Find where the given text appears and provide that cell's center as (X, Y) coordinate. 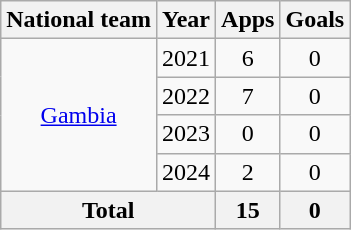
Gambia (79, 115)
2022 (186, 96)
7 (248, 96)
2023 (186, 134)
2021 (186, 58)
2024 (186, 172)
Total (108, 210)
Goals (315, 20)
National team (79, 20)
2 (248, 172)
15 (248, 210)
6 (248, 58)
Apps (248, 20)
Year (186, 20)
